Scan for the cell matching the given text and deliver its [X, Y] coordinate at center. 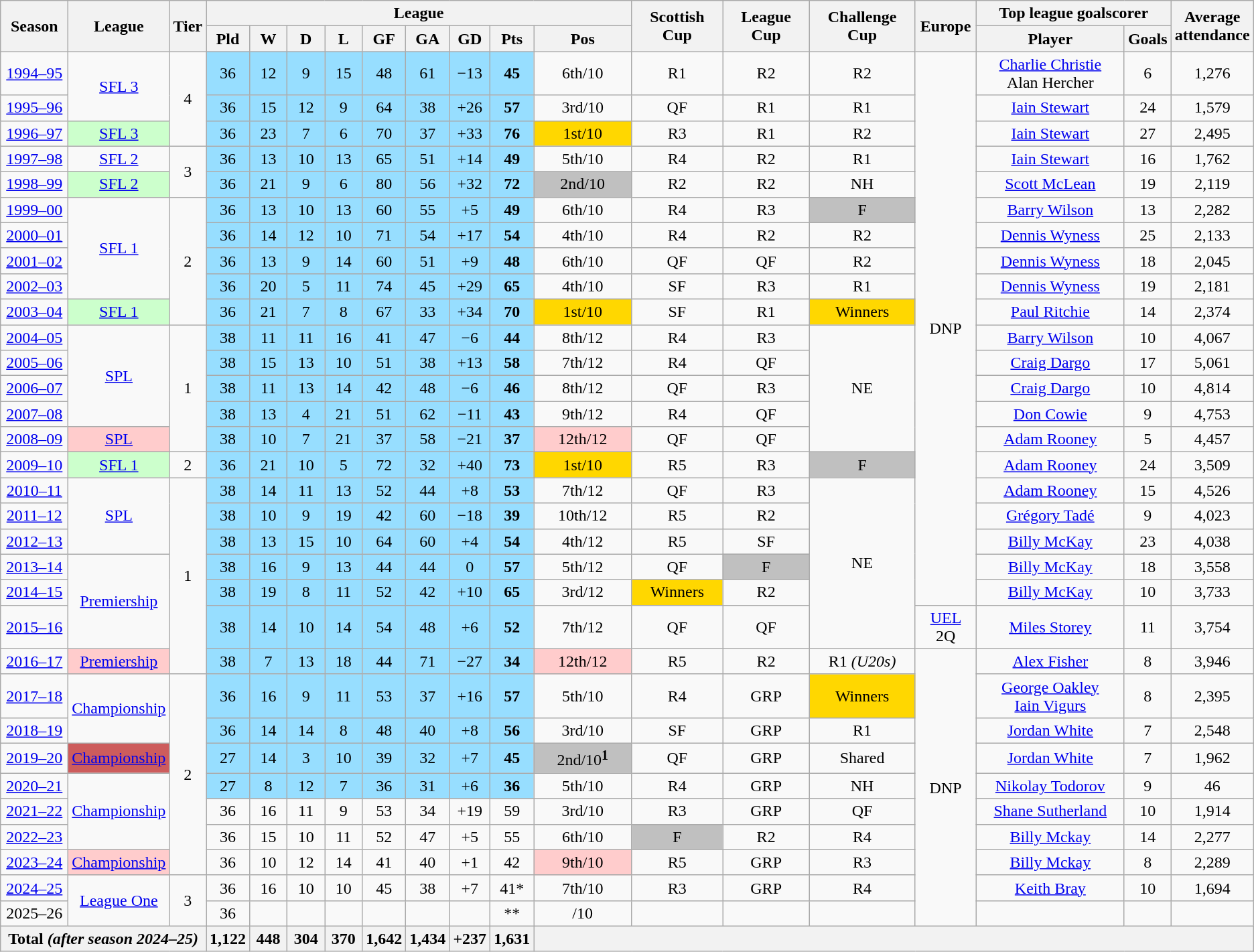
−18 [470, 516]
+9 [470, 261]
Keith Bray [1050, 888]
2025–26 [35, 913]
2017–18 [35, 695]
3,946 [1212, 661]
10th/12 [583, 516]
Tier [188, 26]
4,457 [1212, 439]
Scottish Cup [677, 26]
2,119 [1212, 184]
−13 [470, 74]
3,558 [1212, 567]
62 [427, 414]
+13 [470, 363]
League Cup [766, 26]
43 [512, 414]
4,023 [1212, 516]
25 [1147, 235]
4th/12 [583, 541]
33 [427, 312]
2,282 [1212, 210]
2014–15 [35, 592]
Season [35, 26]
1,434 [427, 939]
2001–02 [35, 261]
2024–25 [35, 888]
4,526 [1212, 490]
1,914 [1212, 811]
2023–24 [35, 862]
59 [512, 811]
Europe [946, 26]
2013–14 [35, 567]
2nd/10 [583, 184]
2nd/101 [583, 758]
2004–05 [35, 337]
2019–20 [35, 758]
0 [470, 567]
Paul Ritchie [1050, 312]
Total (after season 2024–25) [103, 939]
80 [385, 184]
+32 [470, 184]
2000–01 [35, 235]
Nikolay Todorov [1050, 786]
UEL 2Q [946, 627]
4,038 [1212, 541]
League One [119, 900]
1998–99 [35, 184]
4,753 [1212, 414]
** [512, 913]
1999–00 [35, 210]
Don Cowie [1050, 414]
2021–22 [35, 811]
+33 [470, 133]
−11 [470, 414]
Shared [861, 758]
2,277 [1212, 837]
Miles Storey [1050, 627]
Goals [1147, 39]
2,548 [1212, 730]
1994–95 [35, 74]
Pld [228, 39]
31 [427, 786]
+1 [470, 862]
4,814 [1212, 389]
73 [512, 465]
2,181 [1212, 286]
2010–11 [35, 490]
GA [427, 39]
5th/12 [583, 567]
+14 [470, 159]
1996–97 [35, 133]
+29 [470, 286]
20 [269, 286]
2008–09 [35, 439]
2003–04 [35, 312]
Pos [583, 39]
+34 [470, 312]
9th/10 [583, 862]
Averageattendance [1212, 26]
1997–98 [35, 159]
+237 [470, 939]
+40 [470, 465]
3,509 [1212, 465]
2,495 [1212, 133]
2022–23 [35, 837]
1,631 [512, 939]
2,045 [1212, 261]
1,122 [228, 939]
370 [344, 939]
Player [1050, 39]
2020–21 [35, 786]
3,754 [1212, 627]
2005–06 [35, 363]
+16 [470, 695]
Grégory Tadé [1050, 516]
Alex Fisher [1050, 661]
1995–96 [35, 108]
2,395 [1212, 695]
2006–07 [35, 389]
George OakleyIain Vigurs [1050, 695]
17 [1147, 363]
2,374 [1212, 312]
2011–12 [35, 516]
1,276 [1212, 74]
41* [512, 888]
2015–16 [35, 627]
2009–10 [35, 465]
−21 [470, 439]
3,733 [1212, 592]
1,642 [385, 939]
61 [427, 74]
448 [269, 939]
1,579 [1212, 108]
74 [385, 286]
2,133 [1212, 235]
+4 [470, 541]
5,061 [1212, 363]
D [306, 39]
−27 [470, 661]
1,762 [1212, 159]
2007–08 [35, 414]
L [344, 39]
2016–17 [35, 661]
3rd/12 [583, 592]
2012–13 [35, 541]
2018–19 [35, 730]
2,289 [1212, 862]
Pts [512, 39]
GF [385, 39]
2002–03 [35, 286]
Top league goalscorer [1073, 13]
/10 [583, 913]
+26 [470, 108]
+19 [470, 811]
W [269, 39]
GD [470, 39]
+10 [470, 592]
1,694 [1212, 888]
1,962 [1212, 758]
9th/12 [583, 414]
Scott McLean [1050, 184]
4,067 [1212, 337]
Challenge Cup [861, 26]
67 [385, 312]
304 [306, 939]
76 [512, 133]
7th/10 [583, 888]
Charlie ChristieAlan Hercher [1050, 74]
R1 (U20s) [861, 661]
+17 [470, 235]
Shane Sutherland [1050, 811]
